Scan for the cell matching the given text and deliver its [x, y] coordinate at center. 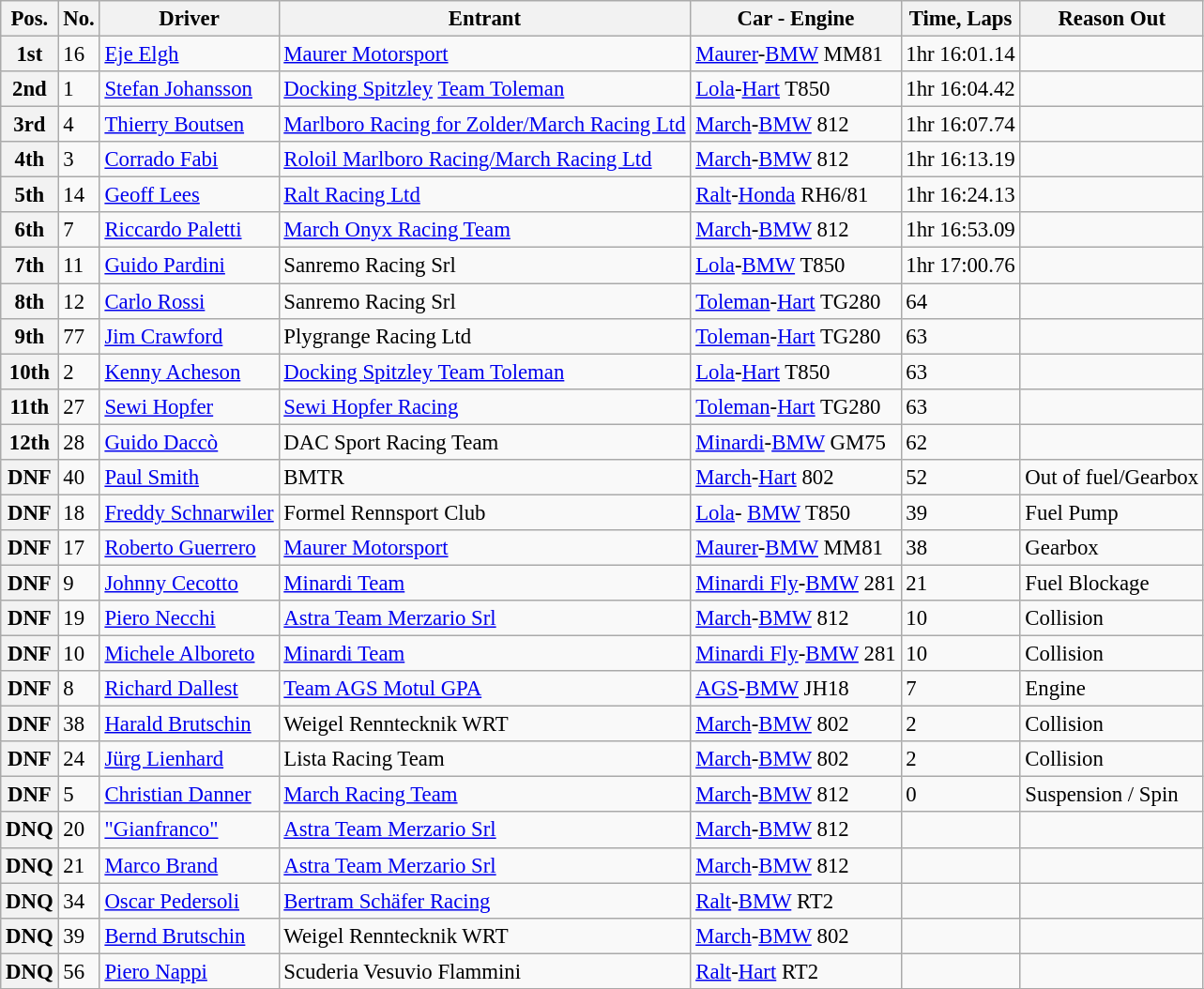
Gearbox [1111, 548]
7th [30, 266]
DAC Sport Racing Team [484, 442]
19 [79, 618]
3rd [30, 125]
Sewi Hopfer Racing [484, 406]
5 [79, 795]
12 [79, 301]
March-Hart 802 [796, 478]
Oscar Pedersoli [190, 901]
6th [30, 230]
9th [30, 336]
3 [79, 160]
24 [79, 759]
Out of fuel/Gearbox [1111, 478]
Piero Nappi [190, 971]
11 [79, 266]
Engine [1111, 689]
27 [79, 406]
Driver [190, 19]
1hr 16:01.14 [961, 54]
Time, Laps [961, 19]
Ralt Racing Ltd [484, 195]
1hr 16:53.09 [961, 230]
4 [79, 125]
Ralt-Hart RT2 [796, 971]
1hr 16:13.19 [961, 160]
28 [79, 442]
9 [79, 583]
March Racing Team [484, 795]
52 [961, 478]
AGS-BMW JH18 [796, 689]
Carlo Rossi [190, 301]
8th [30, 301]
BMTR [484, 478]
Johnny Cecotto [190, 583]
Lola- BMW T850 [796, 512]
Entrant [484, 19]
Bernd Brutschin [190, 936]
Lola-BMW T850 [796, 266]
Jim Crawford [190, 336]
8 [79, 689]
1st [30, 54]
Guido Pardini [190, 266]
77 [79, 336]
Bertram Schäfer Racing [484, 901]
0 [961, 795]
18 [79, 512]
Geoff Lees [190, 195]
1hr 17:00.76 [961, 266]
4th [30, 160]
56 [79, 971]
Marco Brand [190, 865]
1hr 16:07.74 [961, 125]
Piero Necchi [190, 618]
Formel Rennsport Club [484, 512]
Paul Smith [190, 478]
Freddy Schnarwiler [190, 512]
Suspension / Spin [1111, 795]
17 [79, 548]
1 [79, 89]
Ralt-BMW RT2 [796, 901]
Guido Daccò [190, 442]
Ralt-Honda RH6/81 [796, 195]
Thierry Boutsen [190, 125]
Marlboro Racing for Zolder/March Racing Ltd [484, 125]
16 [79, 54]
5th [30, 195]
Minardi-BMW GM75 [796, 442]
Fuel Blockage [1111, 583]
Lista Racing Team [484, 759]
Sewi Hopfer [190, 406]
Scuderia Vesuvio Flammini [484, 971]
Harald Brutschin [190, 724]
62 [961, 442]
14 [79, 195]
Stefan Johansson [190, 89]
No. [79, 19]
11th [30, 406]
Michele Alboreto [190, 654]
Plygrange Racing Ltd [484, 336]
Christian Danner [190, 795]
40 [79, 478]
Car - Engine [796, 19]
Pos. [30, 19]
Fuel Pump [1111, 512]
March Onyx Racing Team [484, 230]
"Gianfranco" [190, 830]
Richard Dallest [190, 689]
12th [30, 442]
Jürg Lienhard [190, 759]
1hr 16:04.42 [961, 89]
Riccardo Paletti [190, 230]
10th [30, 372]
Roloil Marlboro Racing/March Racing Ltd [484, 160]
1hr 16:24.13 [961, 195]
34 [79, 901]
64 [961, 301]
Kenny Acheson [190, 372]
2nd [30, 89]
20 [79, 830]
Eje Elgh [190, 54]
Corrado Fabi [190, 160]
Reason Out [1111, 19]
Roberto Guerrero [190, 548]
Team AGS Motul GPA [484, 689]
